Identify which cell holds the provided text, then report its (X, Y) central coordinate. 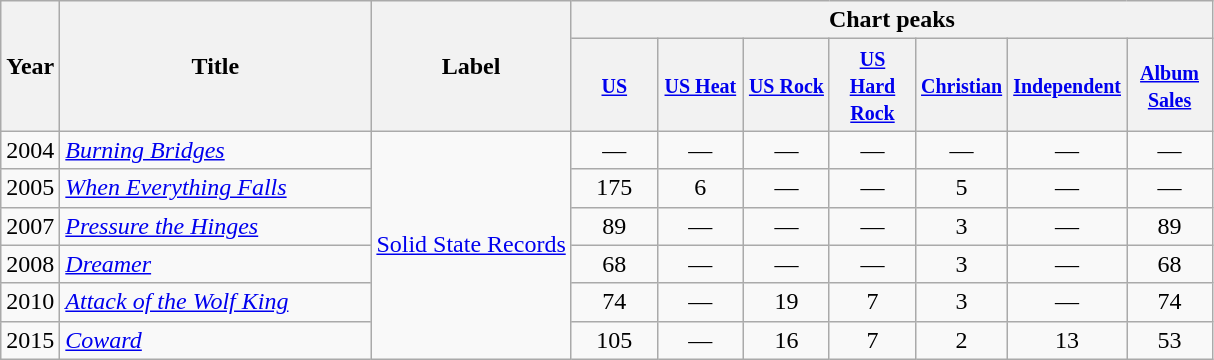
6 (700, 188)
2008 (30, 264)
Year (30, 66)
175 (614, 188)
Attack of the Wolf King (216, 302)
Chart peaks (892, 20)
53 (1170, 340)
Christian (962, 85)
Pressure the Hinges (216, 226)
5 (962, 188)
2 (962, 340)
105 (614, 340)
16 (786, 340)
US Hard Rock (872, 85)
Burning Bridges (216, 150)
2004 (30, 150)
US Heat (700, 85)
2005 (30, 188)
When Everything Falls (216, 188)
US (614, 85)
Coward (216, 340)
US Rock (786, 85)
2007 (30, 226)
2015 (30, 340)
Dreamer (216, 264)
Album Sales (1170, 85)
13 (1068, 340)
19 (786, 302)
2010 (30, 302)
Title (216, 66)
Solid State Records (471, 245)
Label (471, 66)
Independent (1068, 85)
